Capture the cell that displays the provided text and extract its (X, Y) central coordinate. 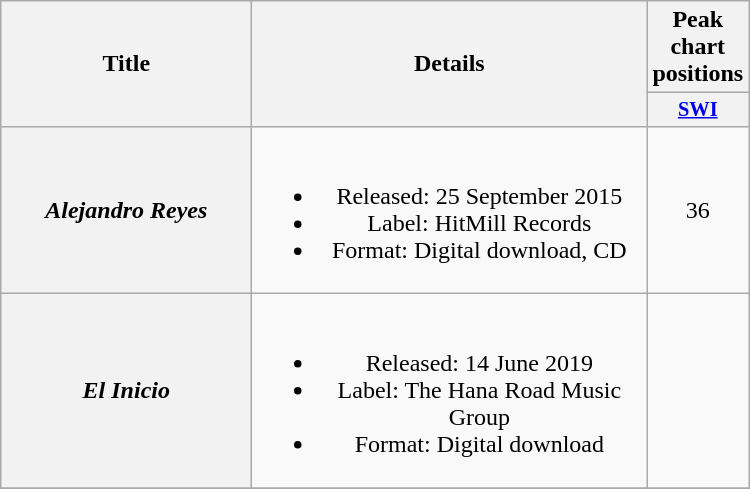
Released: 25 September 2015Label: HitMill RecordsFormat: Digital download, CD (450, 210)
Alejandro Reyes (126, 210)
36 (698, 210)
Peak chart positions (698, 47)
El Inicio (126, 391)
SWI (698, 110)
Title (126, 64)
Released: 14 June 2019Label: The Hana Road Music GroupFormat: Digital download (450, 391)
Details (450, 64)
